Scan for the cell matching the given text and deliver its (X, Y) coordinate at center. 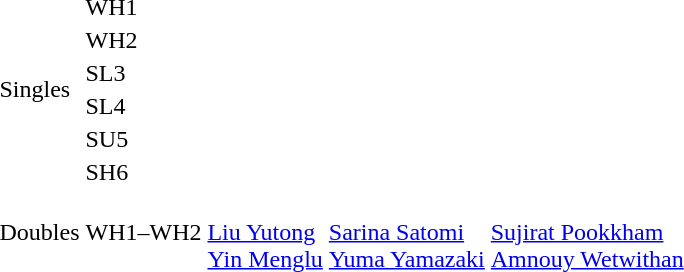
SL4 (144, 106)
SL3 (144, 73)
SH6 (144, 172)
SU5 (144, 139)
WH2 (144, 40)
